Return the (X, Y) coordinate for the center point of the cell that contains the specified text.  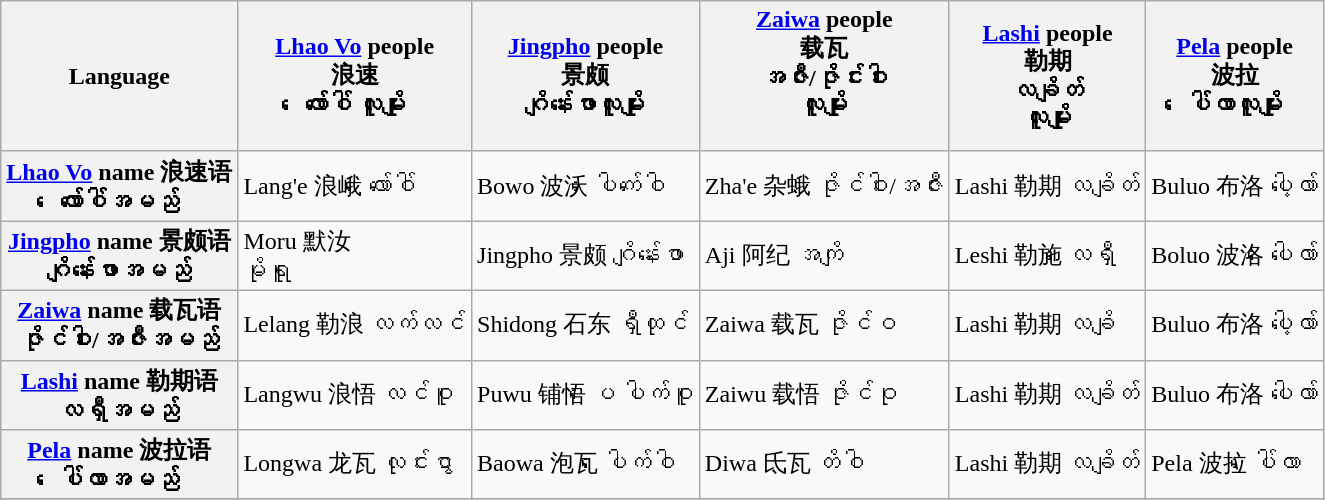
Lashi people勒期လချိတ်လူမျိုး (1047, 76)
Puwu 铺悟 ပေ ပါက်ဝူ (586, 395)
Jingpho 景颇 ဂျိန်းဖော (586, 256)
Lashi name 勒期语လရှီအမည် (120, 395)
Langwu 浪悟 လင်ဝူ (355, 395)
Shidong 石东 ရှီထုင် (586, 325)
Pela people波拉ပေါ်လာလူမျိုး (1235, 76)
Pela name 波拉语ပေါ်လာအမည် (120, 465)
Lang'e 浪峨 လော်‌ဝေါ် (355, 186)
Bowo 波沃 ပေါက်ဝေါ (586, 186)
Lelang 勒浪 လက်လင် (355, 325)
Boluo 波洛 ပေါလော် (1235, 256)
Zaiwu 载悟 ဇိုင်ဝု (824, 395)
Zaiwa name 载瓦语ဇိုင်ဝါး/အဇီးအမည် (120, 325)
Lhao Vo name 浪速语လော်ဝေါ်အမည် (120, 186)
Aji 阿纪 အကျိ (824, 256)
Diwa 氐瓦 တိဝါ (824, 465)
Jingpho name 景颇语ဂျိန်းဖောအမည် (120, 256)
Jingpho people景颇ဂျိန်းဖောလူမျိုး (586, 76)
Leshi 勒施 လေရှီ (1047, 256)
Zaiwa 载瓦 ဇိုင်ဝ (824, 325)
Baowa 泡瓦 ပေါက်ဝါ (586, 465)
Moru 默汝 မိုရူ (355, 256)
Zha'e 杂蛾 ဇိုင်ဝါး/အဇီး (824, 186)
Longwa 龙瓦 လုင်းငွာ (355, 465)
Lhao Vo people浪速လော်ဝေါ် လူမျိုး (355, 76)
Language (120, 76)
Pela 波拉 ပေါ်လာ (1235, 465)
Zaiwa people载瓦အဇီး/ဇိုင်းဝါးလူမျိုး (824, 76)
Buluo 布洛 ပါလော် (1235, 395)
Lashi 勒期 လချိ (1047, 325)
